Extract the (x, y) coordinate from the center of the cell holding the provided text.  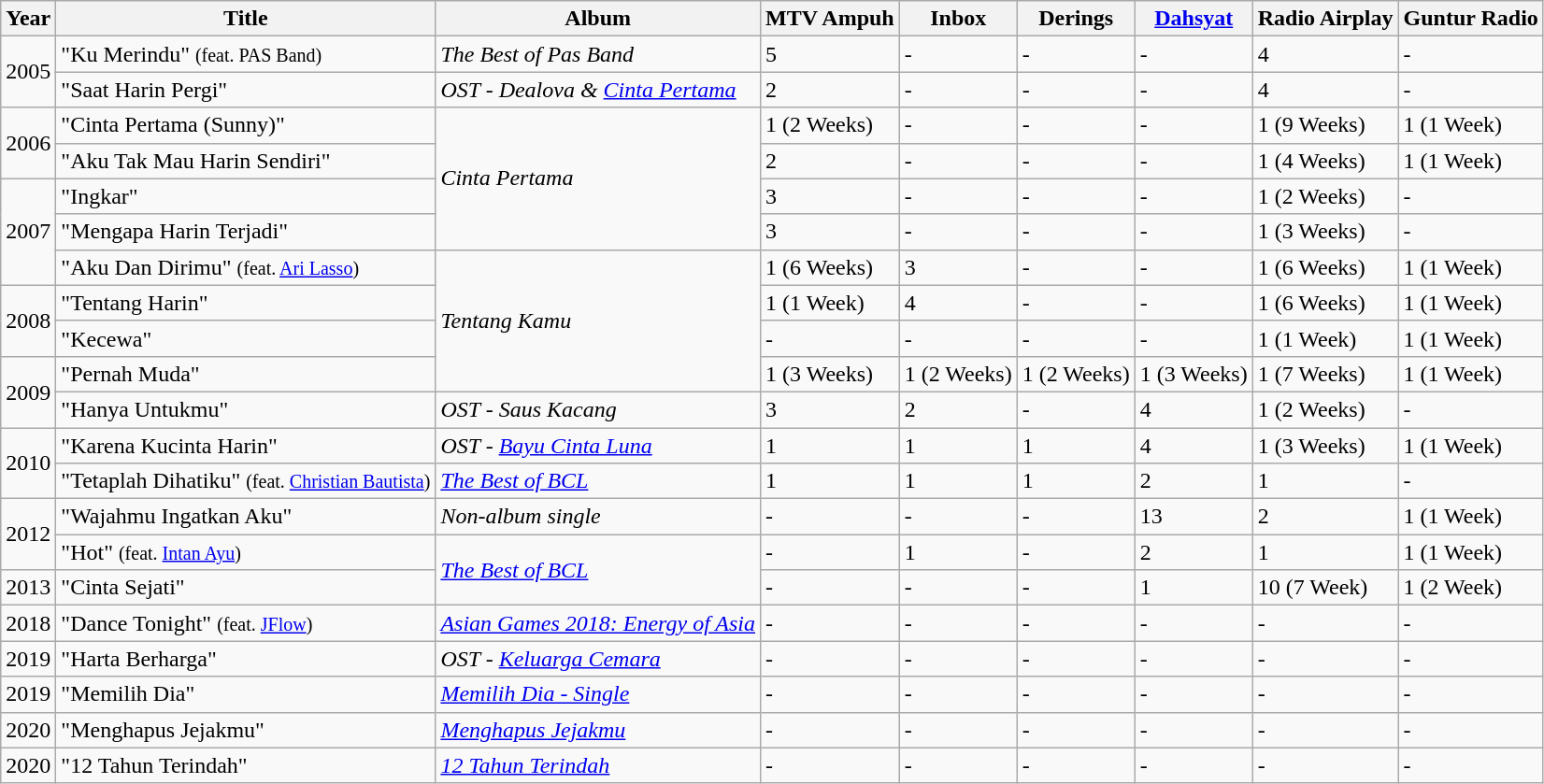
2018 (28, 623)
1 (2 Week) (1471, 588)
13 (1194, 517)
"Aku Tak Mau Harin Sendiri" (246, 161)
1 (7 Weeks) (1325, 374)
12 Tahun Terindah (598, 765)
"Mengapa Harin Terjadi" (246, 232)
"Dance Tonight" (feat. JFlow) (246, 623)
1 (9 Weeks) (1325, 125)
"Memilih Dia" (246, 694)
OST - Dealova & Cinta Pertama (598, 90)
MTV Ampuh (830, 19)
"Kecewa" (246, 338)
Tentang Kamu (598, 321)
2008 (28, 321)
Inbox (958, 19)
"Tetaplah Dihatiku" (feat. Christian Bautista) (246, 481)
2007 (28, 232)
2009 (28, 392)
2006 (28, 143)
"Saat Harin Pergi" (246, 90)
Title (246, 19)
"Tentang Harin" (246, 303)
"Ingkar" (246, 196)
"Aku Dan Dirimu" (feat. Ari Lasso) (246, 267)
Non-album single (598, 517)
Menghapus Jejakmu (598, 730)
OST - Saus Kacang (598, 409)
1 (4 Weeks) (1325, 161)
"Karena Kucinta Harin" (246, 446)
"Hot" (feat. Intan Ayu) (246, 552)
"Ku Merindu" (feat. PAS Band) (246, 54)
OST - Keluarga Cemara (598, 659)
The Best of Pas Band (598, 54)
5 (830, 54)
Year (28, 19)
"Wajahmu Ingatkan Aku" (246, 517)
"Menghapus Jejakmu" (246, 730)
10 (7 Week) (1325, 588)
Radio Airplay (1325, 19)
"Hanya Untukmu" (246, 409)
2013 (28, 588)
"Cinta Pertama (Sunny)" (246, 125)
Derings (1076, 19)
2012 (28, 535)
Guntur Radio (1471, 19)
"12 Tahun Terindah" (246, 765)
"Harta Berharga" (246, 659)
"Pernah Muda" (246, 374)
Dahsyat (1194, 19)
Cinta Pertama (598, 178)
2005 (28, 72)
2010 (28, 463)
Asian Games 2018: Energy of Asia (598, 623)
Album (598, 19)
OST - Bayu Cinta Luna (598, 446)
Memilih Dia - Single (598, 694)
"Cinta Sejati" (246, 588)
